Scan for the cell matching the given text and deliver its (X, Y) coordinate at center. 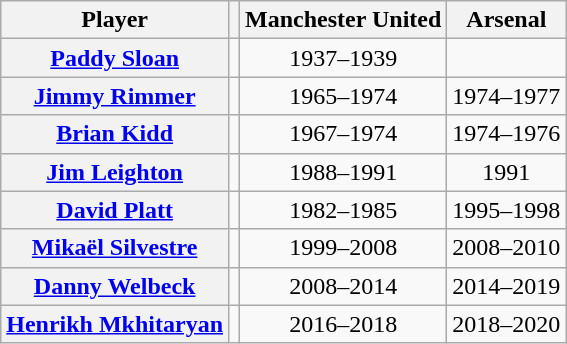
1995–1998 (506, 210)
2018–2020 (506, 324)
2016–2018 (344, 324)
Jim Leighton (115, 172)
2014–2019 (506, 286)
Brian Kidd (115, 134)
1988–1991 (344, 172)
Mikaël Silvestre (115, 248)
David Platt (115, 210)
1967–1974 (344, 134)
1991 (506, 172)
2008–2010 (506, 248)
Jimmy Rimmer (115, 96)
1999–2008 (344, 248)
1974–1977 (506, 96)
Arsenal (506, 20)
Player (115, 20)
1965–1974 (344, 96)
Henrikh Mkhitaryan (115, 324)
Manchester United (344, 20)
Danny Welbeck (115, 286)
2008–2014 (344, 286)
1974–1976 (506, 134)
1937–1939 (344, 58)
1982–1985 (344, 210)
Paddy Sloan (115, 58)
